Search for the cell housing the specified text and yield its [X, Y] center coordinate. 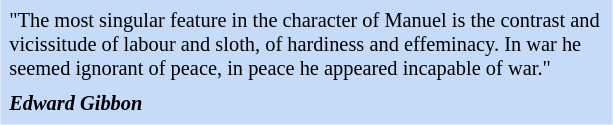
Edward Gibbon [306, 104]
